For the text-containing cell, return its midpoint in (x, y) coordinate format. 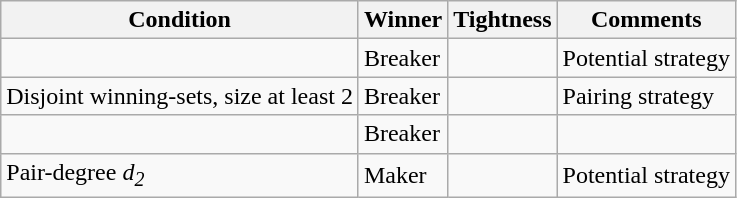
Tightness (502, 20)
Winner (402, 20)
Pairing strategy (646, 96)
Condition (180, 20)
Maker (402, 175)
Disjoint winning-sets, size at least 2 (180, 96)
Comments (646, 20)
Pair-degree d2 (180, 175)
